Provide the [x, y] coordinate of the cell's center where the given text is located.  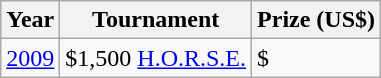
Tournament [156, 20]
$ [316, 58]
$1,500 H.O.R.S.E. [156, 58]
Year [30, 20]
Prize (US$) [316, 20]
2009 [30, 58]
